Search for the cell housing the specified text and yield its [X, Y] center coordinate. 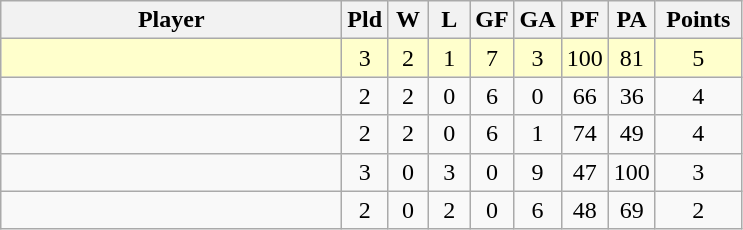
GA [538, 20]
74 [584, 134]
9 [538, 172]
48 [584, 210]
69 [632, 210]
Player [172, 20]
5 [698, 58]
W [408, 20]
PF [584, 20]
PA [632, 20]
7 [492, 58]
GF [492, 20]
Pld [365, 20]
Points [698, 20]
47 [584, 172]
66 [584, 96]
L [450, 20]
36 [632, 96]
81 [632, 58]
49 [632, 134]
